Capture the cell that displays the provided text and extract its [X, Y] central coordinate. 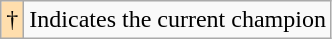
† [12, 20]
Indicates the current champion [178, 20]
